Return the [x, y] coordinate for the center point of the cell that contains the specified text.  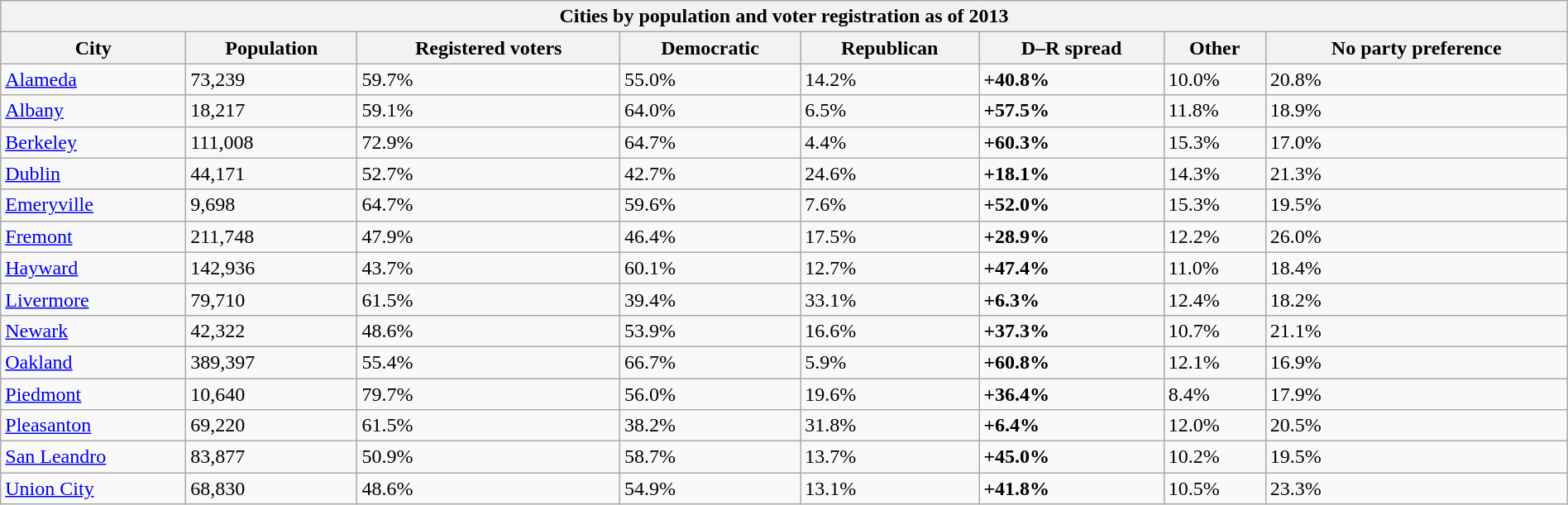
46.4% [710, 236]
+6.3% [1072, 299]
Livermore [93, 299]
68,830 [271, 488]
59.6% [710, 205]
56.0% [710, 394]
38.2% [710, 426]
+60.3% [1072, 142]
20.5% [1416, 426]
+18.1% [1072, 174]
39.4% [710, 299]
18.9% [1416, 111]
24.6% [890, 174]
11.8% [1214, 111]
69,220 [271, 426]
52.7% [488, 174]
Berkeley [93, 142]
+52.0% [1072, 205]
10,640 [271, 394]
10.0% [1214, 79]
72.9% [488, 142]
142,936 [271, 268]
79,710 [271, 299]
+41.8% [1072, 488]
16.6% [890, 331]
12.0% [1214, 426]
44,171 [271, 174]
12.2% [1214, 236]
10.2% [1214, 457]
+6.4% [1072, 426]
23.3% [1416, 488]
Pleasanton [93, 426]
21.1% [1416, 331]
18.2% [1416, 299]
53.9% [710, 331]
31.8% [890, 426]
16.9% [1416, 362]
47.9% [488, 236]
+60.8% [1072, 362]
59.7% [488, 79]
26.0% [1416, 236]
55.4% [488, 362]
21.3% [1416, 174]
Dublin [93, 174]
211,748 [271, 236]
Republican [890, 48]
Hayward [93, 268]
43.7% [488, 268]
17.5% [890, 236]
18.4% [1416, 268]
11.0% [1214, 268]
D–R spread [1072, 48]
+36.4% [1072, 394]
33.1% [890, 299]
60.1% [710, 268]
No party preference [1416, 48]
San Leandro [93, 457]
42,322 [271, 331]
Fremont [93, 236]
12.4% [1214, 299]
58.7% [710, 457]
111,008 [271, 142]
64.0% [710, 111]
Emeryville [93, 205]
12.1% [1214, 362]
+45.0% [1072, 457]
10.7% [1214, 331]
Other [1214, 48]
14.2% [890, 79]
19.6% [890, 394]
59.1% [488, 111]
Registered voters [488, 48]
54.9% [710, 488]
+40.8% [1072, 79]
389,397 [271, 362]
73,239 [271, 79]
+28.9% [1072, 236]
14.3% [1214, 174]
13.1% [890, 488]
55.0% [710, 79]
10.5% [1214, 488]
7.6% [890, 205]
9,698 [271, 205]
Oakland [93, 362]
6.5% [890, 111]
66.7% [710, 362]
Population [271, 48]
17.9% [1416, 394]
Union City [93, 488]
79.7% [488, 394]
83,877 [271, 457]
Piedmont [93, 394]
20.8% [1416, 79]
50.9% [488, 457]
Alameda [93, 79]
City [93, 48]
Newark [93, 331]
12.7% [890, 268]
4.4% [890, 142]
17.0% [1416, 142]
8.4% [1214, 394]
Cities by population and voter registration as of 2013 [784, 17]
+57.5% [1072, 111]
Albany [93, 111]
42.7% [710, 174]
18,217 [271, 111]
+47.4% [1072, 268]
13.7% [890, 457]
Democratic [710, 48]
+37.3% [1072, 331]
5.9% [890, 362]
